Return (X, Y) of the center of cell containing provided text 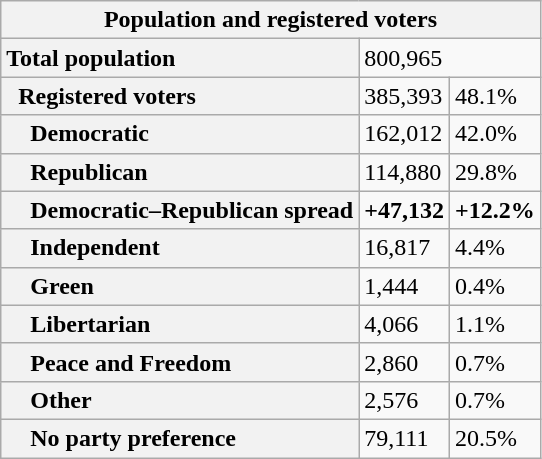
1,444 (404, 286)
Total population (180, 58)
385,393 (404, 96)
0.4% (494, 286)
No party preference (180, 438)
Democratic–Republican spread (180, 210)
48.1% (494, 96)
800,965 (450, 58)
1.1% (494, 324)
+12.2% (494, 210)
Population and registered voters (270, 20)
Other (180, 400)
Independent (180, 248)
2,860 (404, 362)
Registered voters (180, 96)
Libertarian (180, 324)
4,066 (404, 324)
4.4% (494, 248)
20.5% (494, 438)
+47,132 (404, 210)
Republican (180, 172)
79,111 (404, 438)
16,817 (404, 248)
Green (180, 286)
Peace and Freedom (180, 362)
2,576 (404, 400)
42.0% (494, 134)
Democratic (180, 134)
114,880 (404, 172)
29.8% (494, 172)
162,012 (404, 134)
